Locate the cell with the specified text and output its (x, y) center coordinate. 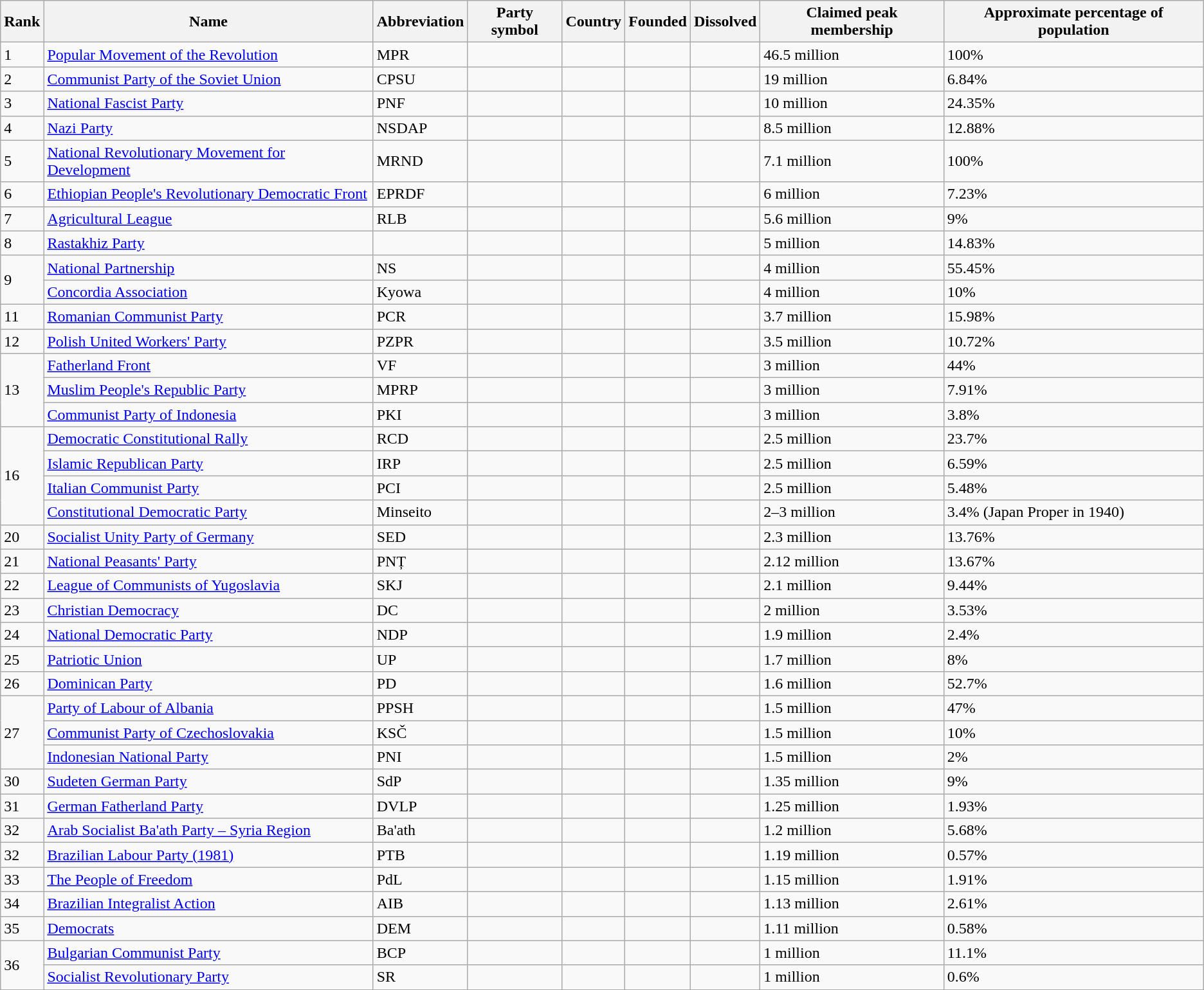
PZPR (421, 341)
Socialist Revolutionary Party (208, 977)
NSDAP (421, 128)
23.7% (1073, 439)
Kyowa (421, 292)
1.7 million (852, 659)
10.72% (1073, 341)
1.19 million (852, 855)
MPRP (421, 390)
2.3 million (852, 537)
8.5 million (852, 128)
1.25 million (852, 806)
National Democratic Party (208, 634)
31 (22, 806)
National Fascist Party (208, 104)
DVLP (421, 806)
7.23% (1073, 194)
Country (594, 22)
Party of Labour of Albania (208, 708)
3.8% (1073, 415)
Christian Democracy (208, 610)
1.93% (1073, 806)
Claimed peak membership (852, 22)
2% (1073, 757)
0.58% (1073, 928)
3 (22, 104)
BCP (421, 953)
10 million (852, 104)
PNȚ (421, 561)
PTB (421, 855)
PPSH (421, 708)
PNF (421, 104)
2 million (852, 610)
Socialist Unity Party of Germany (208, 537)
RLB (421, 219)
1.15 million (852, 879)
Islamic Republican Party (208, 464)
15.98% (1073, 316)
9.44% (1073, 586)
6.59% (1073, 464)
2.4% (1073, 634)
12.88% (1073, 128)
5 (22, 161)
20 (22, 537)
27 (22, 732)
Sudeten German Party (208, 782)
IRP (421, 464)
19 million (852, 79)
0.6% (1073, 977)
16 (22, 476)
8 (22, 243)
5.68% (1073, 831)
PD (421, 683)
Indonesian National Party (208, 757)
24 (22, 634)
Dominican Party (208, 683)
RCD (421, 439)
7.91% (1073, 390)
SdP (421, 782)
12 (22, 341)
Arab Socialist Ba'ath Party – Syria Region (208, 831)
DC (421, 610)
AIB (421, 904)
1.6 million (852, 683)
Bulgarian Communist Party (208, 953)
MPR (421, 55)
National Peasants' Party (208, 561)
2–3 million (852, 512)
3.4% (Japan Proper in 1940) (1073, 512)
NDP (421, 634)
1.91% (1073, 879)
22 (22, 586)
13.67% (1073, 561)
26 (22, 683)
14.83% (1073, 243)
34 (22, 904)
The People of Freedom (208, 879)
2.12 million (852, 561)
Rastakhiz Party (208, 243)
SED (421, 537)
UP (421, 659)
23 (22, 610)
0.57% (1073, 855)
NS (421, 267)
Nazi Party (208, 128)
5.48% (1073, 488)
Romanian Communist Party (208, 316)
6.84% (1073, 79)
Agricultural League (208, 219)
PCI (421, 488)
Abbreviation (421, 22)
6 (22, 194)
Party symbol (515, 22)
5 million (852, 243)
2 (22, 79)
Ba'ath (421, 831)
1.13 million (852, 904)
League of Communists of Yugoslavia (208, 586)
Name (208, 22)
11.1% (1073, 953)
MRND (421, 161)
Founded (658, 22)
Communist Party of Indonesia (208, 415)
EPRDF (421, 194)
1.9 million (852, 634)
2.1 million (852, 586)
Communist Party of Czechoslovakia (208, 732)
13.76% (1073, 537)
Democratic Constitutional Rally (208, 439)
6 million (852, 194)
44% (1073, 366)
German Fatherland Party (208, 806)
24.35% (1073, 104)
25 (22, 659)
DEM (421, 928)
Concordia Association (208, 292)
Italian Communist Party (208, 488)
35 (22, 928)
9 (22, 280)
1.35 million (852, 782)
1.2 million (852, 831)
4 (22, 128)
2.61% (1073, 904)
Democrats (208, 928)
CPSU (421, 79)
52.7% (1073, 683)
PdL (421, 879)
Brazilian Integralist Action (208, 904)
3.7 million (852, 316)
46.5 million (852, 55)
PNI (421, 757)
13 (22, 390)
Ethiopian People's Revolutionary Democratic Front (208, 194)
VF (421, 366)
36 (22, 965)
Communist Party of the Soviet Union (208, 79)
5.6 million (852, 219)
Approximate percentage of population (1073, 22)
KSČ (421, 732)
PKI (421, 415)
7.1 million (852, 161)
3.53% (1073, 610)
Constitutional Democratic Party (208, 512)
SR (421, 977)
PCR (421, 316)
Brazilian Labour Party (1981) (208, 855)
7 (22, 219)
National Revolutionary Movement for Development (208, 161)
SKJ (421, 586)
55.45% (1073, 267)
Patriotic Union (208, 659)
Muslim People's Republic Party (208, 390)
Minseito (421, 512)
Fatherland Front (208, 366)
Polish United Workers' Party (208, 341)
47% (1073, 708)
Popular Movement of the Revolution (208, 55)
21 (22, 561)
30 (22, 782)
Dissolved (725, 22)
Rank (22, 22)
National Partnership (208, 267)
1 (22, 55)
11 (22, 316)
33 (22, 879)
3.5 million (852, 341)
1.11 million (852, 928)
8% (1073, 659)
